Find where the given text appears and provide that cell's center as (x, y) coordinate. 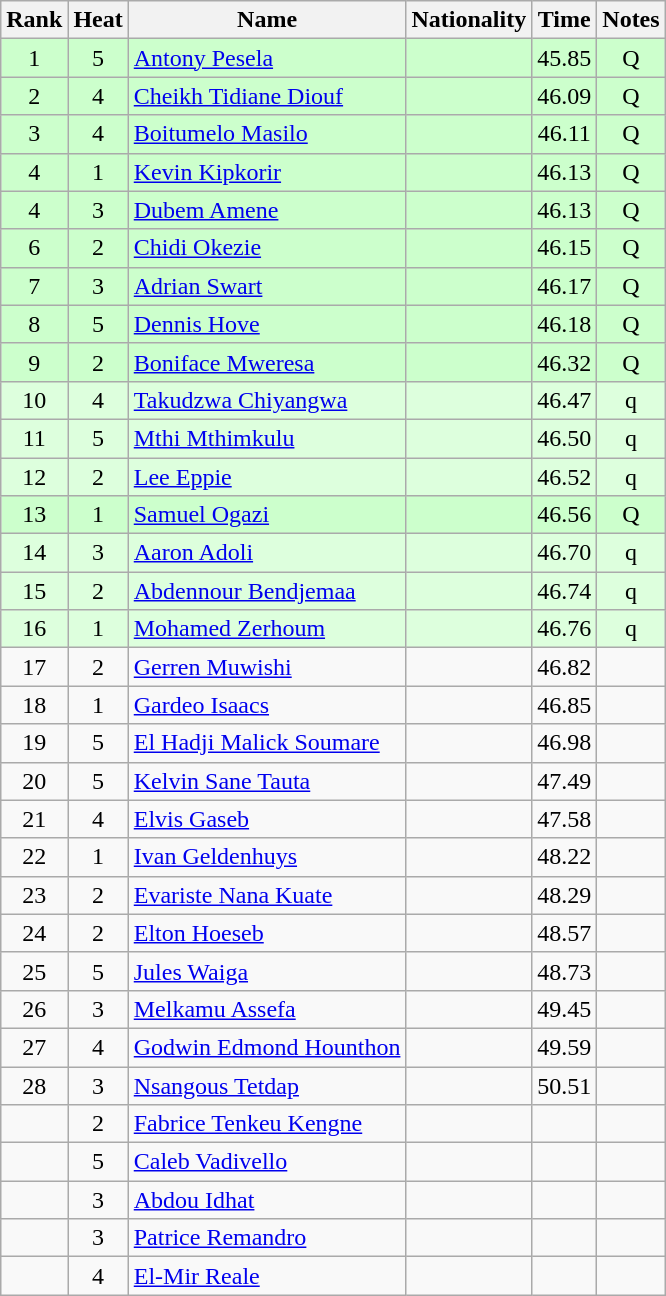
Abdou Idhat (267, 1200)
Name (267, 20)
15 (34, 591)
Patrice Remandro (267, 1238)
El Hadji Malick Soumare (267, 743)
Aaron Adoli (267, 553)
48.57 (564, 933)
23 (34, 895)
Dubem Amene (267, 210)
46.74 (564, 591)
47.58 (564, 819)
46.56 (564, 515)
10 (34, 400)
8 (34, 324)
46.18 (564, 324)
Mohamed Zerhoum (267, 629)
Cheikh Tidiane Diouf (267, 96)
Nationality (469, 20)
Melkamu Assefa (267, 1009)
21 (34, 819)
46.17 (564, 286)
7 (34, 286)
Time (564, 20)
Abdennour Bendjemaa (267, 591)
28 (34, 1085)
26 (34, 1009)
49.59 (564, 1047)
Ivan Geldenhuys (267, 857)
Dennis Hove (267, 324)
Godwin Edmond Hounthon (267, 1047)
9 (34, 362)
47.49 (564, 781)
Rank (34, 20)
Chidi Okezie (267, 248)
46.32 (564, 362)
46.50 (564, 438)
Elvis Gaseb (267, 819)
13 (34, 515)
48.73 (564, 971)
50.51 (564, 1085)
Kelvin Sane Tauta (267, 781)
Boitumelo Masilo (267, 134)
22 (34, 857)
49.45 (564, 1009)
Takudzwa Chiyangwa (267, 400)
46.70 (564, 553)
Evariste Nana Kuate (267, 895)
46.82 (564, 667)
Boniface Mweresa (267, 362)
24 (34, 933)
46.15 (564, 248)
25 (34, 971)
27 (34, 1047)
Heat (98, 20)
46.52 (564, 477)
Mthi Mthimkulu (267, 438)
48.22 (564, 857)
46.47 (564, 400)
46.11 (564, 134)
16 (34, 629)
46.09 (564, 96)
Gardeo Isaacs (267, 705)
19 (34, 743)
18 (34, 705)
Lee Eppie (267, 477)
Kevin Kipkorir (267, 172)
46.98 (564, 743)
46.76 (564, 629)
14 (34, 553)
6 (34, 248)
Caleb Vadivello (267, 1162)
Notes (631, 20)
46.85 (564, 705)
Samuel Ogazi (267, 515)
Gerren Muwishi (267, 667)
Elton Hoeseb (267, 933)
12 (34, 477)
El-Mir Reale (267, 1276)
48.29 (564, 895)
17 (34, 667)
Fabrice Tenkeu Kengne (267, 1124)
Adrian Swart (267, 286)
Jules Waiga (267, 971)
11 (34, 438)
20 (34, 781)
Antony Pesela (267, 58)
Nsangous Tetdap (267, 1085)
45.85 (564, 58)
